Locate the cell with the specified text and output its [x, y] center coordinate. 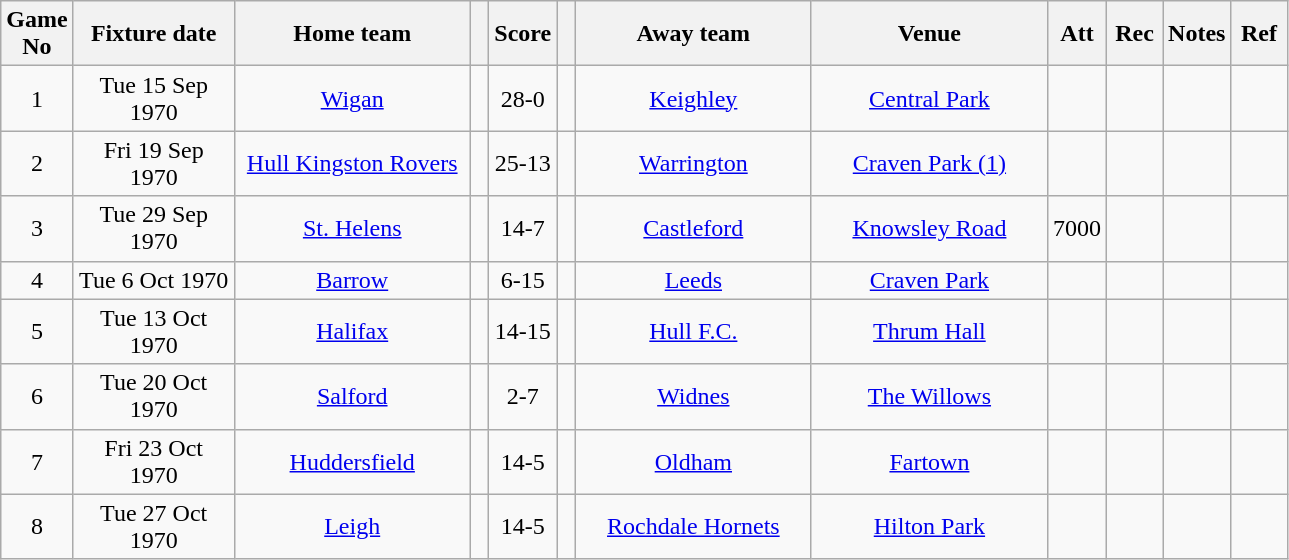
6 [37, 396]
Rochdale Hornets [693, 526]
Att [1076, 34]
Oldham [693, 462]
7000 [1076, 228]
Craven Park [929, 280]
1 [37, 98]
Tue 29 Sep 1970 [154, 228]
Keighley [693, 98]
Widnes [693, 396]
Barrow [352, 280]
Leigh [352, 526]
Away team [693, 34]
Hilton Park [929, 526]
Tue 20 Oct 1970 [154, 396]
Rec [1135, 34]
3 [37, 228]
Fri 23 Oct 1970 [154, 462]
Notes [1197, 34]
6-15 [523, 280]
Tue 15 Sep 1970 [154, 98]
Halifax [352, 332]
25-13 [523, 164]
Castleford [693, 228]
Score [523, 34]
Knowsley Road [929, 228]
Hull F.C. [693, 332]
Tue 6 Oct 1970 [154, 280]
5 [37, 332]
Home team [352, 34]
Tue 13 Oct 1970 [154, 332]
Warrington [693, 164]
St. Helens [352, 228]
14-15 [523, 332]
The Willows [929, 396]
Huddersfield [352, 462]
Fri 19 Sep 1970 [154, 164]
Fartown [929, 462]
Central Park [929, 98]
2 [37, 164]
Fixture date [154, 34]
Wigan [352, 98]
Thrum Hall [929, 332]
Leeds [693, 280]
Game No [37, 34]
Tue 27 Oct 1970 [154, 526]
14-7 [523, 228]
4 [37, 280]
Salford [352, 396]
Venue [929, 34]
28-0 [523, 98]
8 [37, 526]
2-7 [523, 396]
Craven Park (1) [929, 164]
7 [37, 462]
Ref [1259, 34]
Hull Kingston Rovers [352, 164]
